Search for the cell housing the specified text and yield its (X, Y) center coordinate. 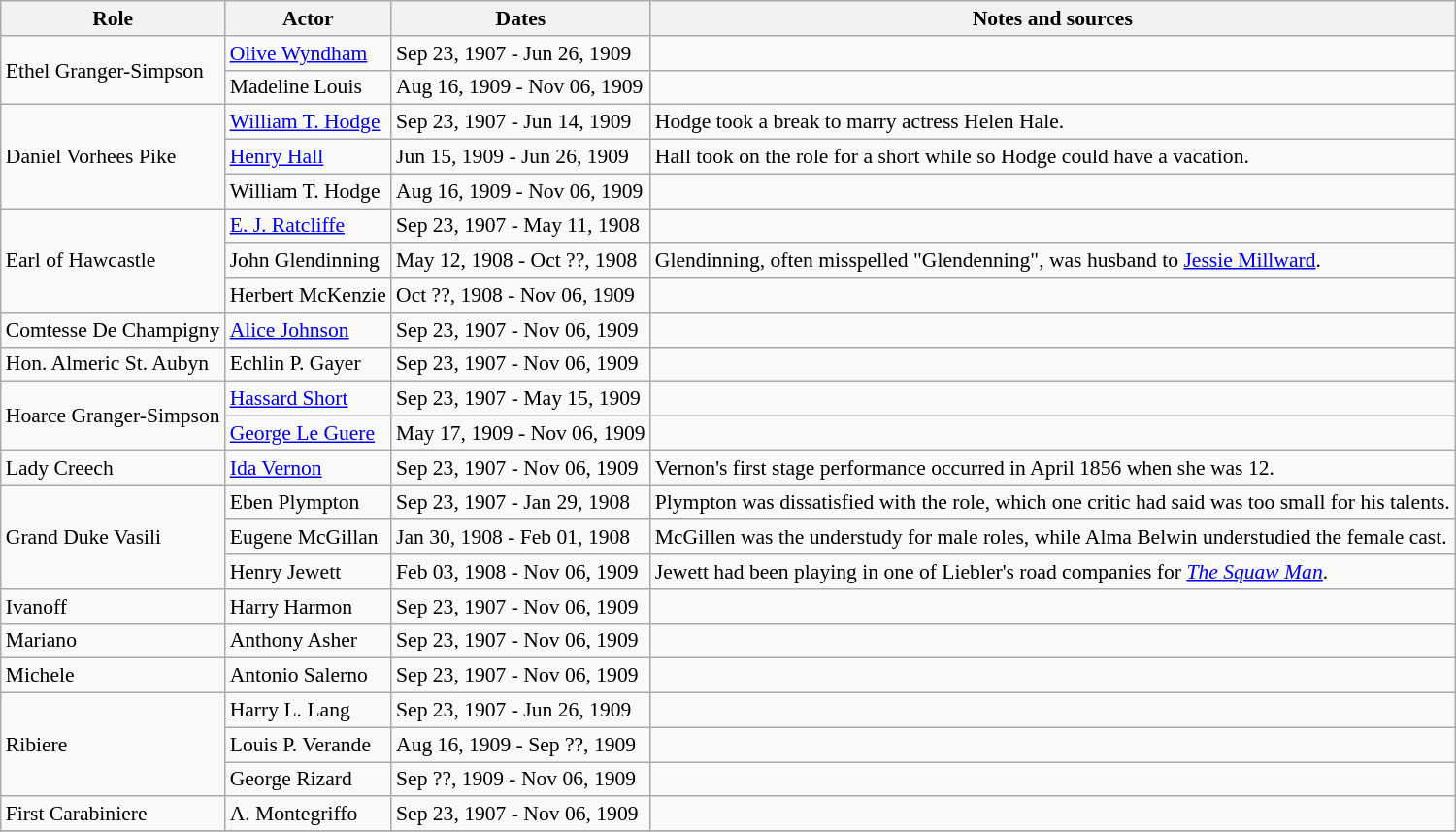
Mariano (113, 641)
Harry L. Lang (309, 711)
Ida Vernon (309, 468)
Aug 16, 1909 - Sep ??, 1909 (520, 745)
Grand Duke Vasili (113, 538)
Vernon's first stage performance occurred in April 1856 when she was 12. (1052, 468)
Sep 23, 1907 - May 11, 1908 (520, 226)
Daniel Vorhees Pike (113, 157)
Eben Plympton (309, 503)
Sep 23, 1907 - May 15, 1909 (520, 399)
Louis P. Verande (309, 745)
Harry Harmon (309, 607)
Henry Hall (309, 157)
Alice Johnson (309, 330)
Jan 30, 1908 - Feb 01, 1908 (520, 538)
Plympton was dissatisfied with the role, which one critic had said was too small for his talents. (1052, 503)
Antonio Salerno (309, 676)
Hall took on the role for a short while so Hodge could have a vacation. (1052, 157)
Hoarce Granger-Simpson (113, 416)
Olive Wyndham (309, 53)
Sep 23, 1907 - Jun 14, 1909 (520, 122)
Herbert McKenzie (309, 295)
Madeline Louis (309, 87)
May 17, 1909 - Nov 06, 1909 (520, 434)
Earl of Hawcastle (113, 260)
First Carabiniere (113, 815)
Sep 23, 1907 - Jan 29, 1908 (520, 503)
John Glendinning (309, 261)
McGillen was the understudy for male roles, while Alma Belwin understudied the female cast. (1052, 538)
Henry Jewett (309, 572)
Notes and sources (1052, 18)
Hodge took a break to marry actress Helen Hale. (1052, 122)
Jewett had been playing in one of Liebler's road companies for The Squaw Man. (1052, 572)
Hassard Short (309, 399)
E. J. Ratcliffe (309, 226)
A. Montegriffo (309, 815)
May 12, 1908 - Oct ??, 1908 (520, 261)
Eugene McGillan (309, 538)
Echlin P. Gayer (309, 364)
Ribiere (113, 746)
Anthony Asher (309, 641)
Ethel Granger-Simpson (113, 70)
Glendinning, often misspelled "Glendenning", was husband to Jessie Millward. (1052, 261)
Lady Creech (113, 468)
Actor (309, 18)
Oct ??, 1908 - Nov 06, 1909 (520, 295)
Role (113, 18)
Michele (113, 676)
Hon. Almeric St. Aubyn (113, 364)
George Le Guere (309, 434)
Ivanoff (113, 607)
Feb 03, 1908 - Nov 06, 1909 (520, 572)
Comtesse De Champigny (113, 330)
Jun 15, 1909 - Jun 26, 1909 (520, 157)
Dates (520, 18)
George Rizard (309, 780)
Sep ??, 1909 - Nov 06, 1909 (520, 780)
